Return [x, y] of the center of cell containing provided text 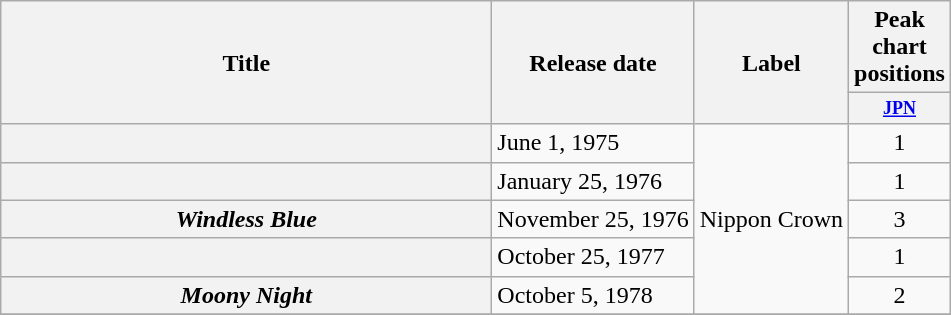
October 5, 1978 [593, 295]
Peak chart positions [900, 47]
Nippon Crown [771, 219]
Windless Blue [246, 219]
Title [246, 62]
2 [900, 295]
Label [771, 62]
Release date [593, 62]
JPN [900, 108]
October 25, 1977 [593, 257]
Moony Night [246, 295]
3 [900, 219]
June 1, 1975 [593, 143]
January 25, 1976 [593, 181]
November 25, 1976 [593, 219]
